Scan for the cell matching the given text and deliver its (x, y) coordinate at center. 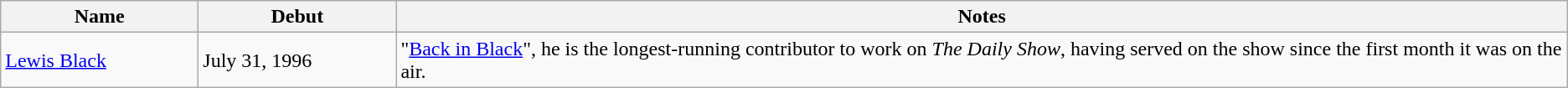
Debut (297, 17)
Lewis Black (100, 60)
July 31, 1996 (297, 60)
Name (100, 17)
Notes (982, 17)
"Back in Black", he is the longest-running contributor to work on The Daily Show, having served on the show since the first month it was on the air. (982, 60)
